From the cell containing the given text, extract its center point as (x, y) coordinate. 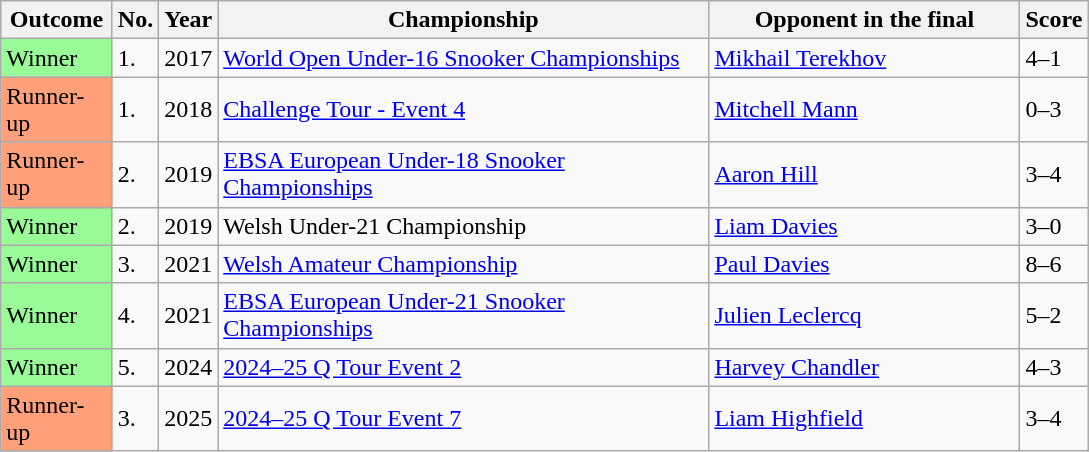
No. (135, 20)
4–1 (1054, 58)
Year (188, 20)
Outcome (57, 20)
Mikhail Terekhov (864, 58)
Aaron Hill (864, 174)
Challenge Tour - Event 4 (464, 110)
2024 (188, 367)
4. (135, 316)
Mitchell Mann (864, 110)
Championship (464, 20)
Paul Davies (864, 264)
2024–25 Q Tour Event 7 (464, 418)
0–3 (1054, 110)
Opponent in the final (864, 20)
5–2 (1054, 316)
Welsh Under-21 Championship (464, 226)
World Open Under-16 Snooker Championships (464, 58)
EBSA European Under-21 Snooker Championships (464, 316)
Liam Davies (864, 226)
4–3 (1054, 367)
Welsh Amateur Championship (464, 264)
Liam Highfield (864, 418)
Score (1054, 20)
2024–25 Q Tour Event 2 (464, 367)
3–0 (1054, 226)
5. (135, 367)
2018 (188, 110)
Harvey Chandler (864, 367)
Julien Leclercq (864, 316)
8–6 (1054, 264)
2017 (188, 58)
EBSA European Under-18 Snooker Championships (464, 174)
2025 (188, 418)
